Return (X, Y) of the center of cell containing provided text 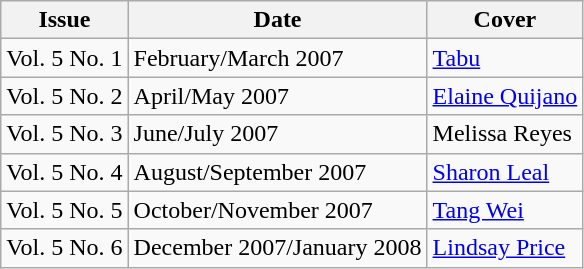
August/September 2007 (278, 172)
Issue (64, 20)
Sharon Leal (505, 172)
Vol. 5 No. 6 (64, 248)
October/November 2007 (278, 210)
Vol. 5 No. 1 (64, 58)
Vol. 5 No. 3 (64, 134)
Tang Wei (505, 210)
Melissa Reyes (505, 134)
April/May 2007 (278, 96)
February/March 2007 (278, 58)
Tabu (505, 58)
Vol. 5 No. 2 (64, 96)
June/July 2007 (278, 134)
Vol. 5 No. 5 (64, 210)
Date (278, 20)
Elaine Quijano (505, 96)
Cover (505, 20)
Vol. 5 No. 4 (64, 172)
Lindsay Price (505, 248)
December 2007/January 2008 (278, 248)
